From the cell containing the given text, extract its center point as (x, y) coordinate. 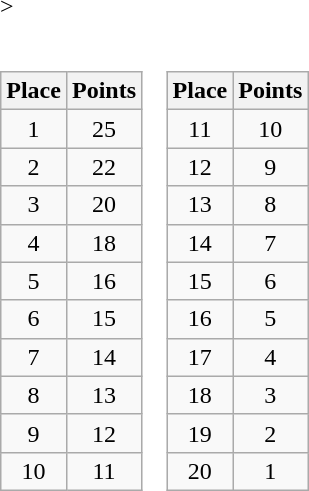
22 (104, 167)
25 (104, 129)
19 (200, 433)
17 (200, 357)
